Pinpoint the cell where the given text exists, returning its [x, y] midpoint coordinate. 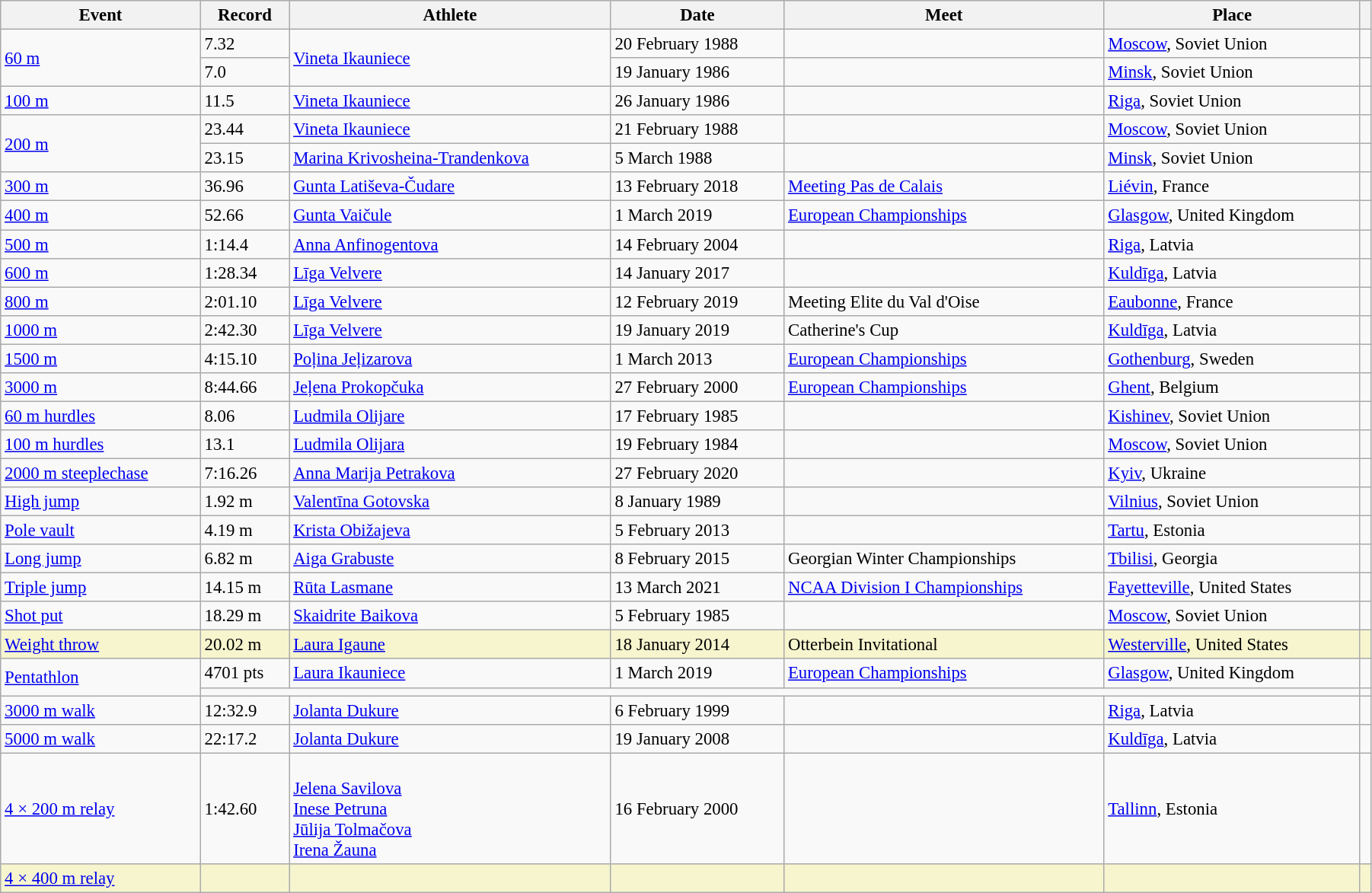
Kyiv, Ukraine [1232, 473]
Place [1232, 15]
4:15.10 [245, 359]
Otterbein Invitational [944, 645]
8:44.66 [245, 387]
23.15 [245, 158]
Skaidrite Baikova [450, 616]
Aiga Grabuste [450, 559]
19 January 1986 [697, 72]
1:28.34 [245, 273]
20.02 m [245, 645]
Pentathlon [101, 678]
Fayetteville, United States [1232, 588]
19 January 2008 [697, 738]
Anna Marija Petrakova [450, 473]
Laura Ikauniece [450, 674]
Anna Anfinogentova [450, 244]
Laura Igaune [450, 645]
1000 m [101, 330]
60 m [101, 58]
8 February 2015 [697, 559]
Poļina Jeļizarova [450, 359]
7.0 [245, 72]
Liévin, France [1232, 187]
Shot put [101, 616]
14.15 m [245, 588]
Ghent, Belgium [1232, 387]
2:42.30 [245, 330]
11.5 [245, 101]
400 m [101, 215]
Westerville, United States [1232, 645]
21 February 1988 [697, 129]
Ludmila Olijara [450, 445]
100 m [101, 101]
1:14.4 [245, 244]
100 m hurdles [101, 445]
Meeting Pas de Calais [944, 187]
Weight throw [101, 645]
Meeting Elite du Val d'Oise [944, 301]
4 × 400 m relay [101, 879]
4.19 m [245, 531]
Jeļena Prokopčuka [450, 387]
Record [245, 15]
5 February 1985 [697, 616]
5 February 2013 [697, 531]
27 February 2000 [697, 387]
3000 m [101, 387]
Jelena SavilovaInese PetrunaJūlija TolmačovaIrena Žauna [450, 808]
Meet [944, 15]
Catherine's Cup [944, 330]
3000 m walk [101, 710]
17 February 1985 [697, 416]
19 January 2019 [697, 330]
14 February 2004 [697, 244]
Gunta Latiševa-Čudare [450, 187]
200 m [101, 143]
Gothenburg, Sweden [1232, 359]
27 February 2020 [697, 473]
Pole vault [101, 531]
1500 m [101, 359]
2:01.10 [245, 301]
Kishinev, Soviet Union [1232, 416]
4 × 200 m relay [101, 808]
6 February 1999 [697, 710]
13.1 [245, 445]
Triple jump [101, 588]
Riga, Soviet Union [1232, 101]
NCAA Division I Championships [944, 588]
22:17.2 [245, 738]
5000 m walk [101, 738]
1 March 2013 [697, 359]
52.66 [245, 215]
Tallinn, Estonia [1232, 808]
12:32.9 [245, 710]
High jump [101, 502]
8 January 1989 [697, 502]
18 January 2014 [697, 645]
13 February 2018 [697, 187]
Krista Obižajeva [450, 531]
1.92 m [245, 502]
13 March 2021 [697, 588]
7:16.26 [245, 473]
Event [101, 15]
14 January 2017 [697, 273]
Athlete [450, 15]
60 m hurdles [101, 416]
12 February 2019 [697, 301]
7.32 [245, 44]
Vilnius, Soviet Union [1232, 502]
16 February 2000 [697, 808]
Eaubonne, France [1232, 301]
Tartu, Estonia [1232, 531]
Tbilisi, Georgia [1232, 559]
Date [697, 15]
500 m [101, 244]
600 m [101, 273]
4701 pts [245, 674]
19 February 1984 [697, 445]
Long jump [101, 559]
1:42.60 [245, 808]
Georgian Winter Championships [944, 559]
5 March 1988 [697, 158]
Gunta Vaičule [450, 215]
20 February 1988 [697, 44]
800 m [101, 301]
6.82 m [245, 559]
Rūta Lasmane [450, 588]
Valentīna Gotovska [450, 502]
300 m [101, 187]
8.06 [245, 416]
23.44 [245, 129]
Marina Krivosheina-Trandenkova [450, 158]
Ludmila Olijare [450, 416]
26 January 1986 [697, 101]
2000 m steeplechase [101, 473]
36.96 [245, 187]
18.29 m [245, 616]
